Capture the cell that displays the provided text and extract its (x, y) central coordinate. 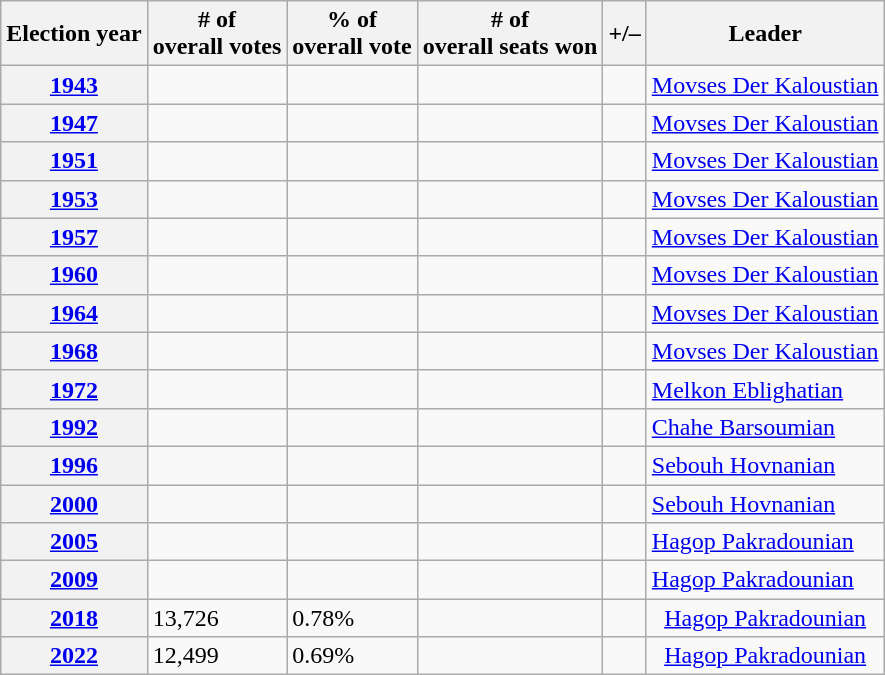
+/– (624, 34)
1957 (74, 237)
1947 (74, 123)
1972 (74, 389)
13,726 (217, 618)
Election year (74, 34)
1996 (74, 465)
2005 (74, 542)
Leader (765, 34)
2009 (74, 580)
Chahe Barsoumian (765, 427)
# ofoverall seats won (510, 34)
1960 (74, 275)
1951 (74, 161)
% ofoverall vote (352, 34)
1953 (74, 199)
2000 (74, 503)
2018 (74, 618)
0.69% (352, 656)
12,499 (217, 656)
Melkon Eblighatian (765, 389)
0.78% (352, 618)
1968 (74, 351)
# ofoverall votes (217, 34)
1943 (74, 85)
1964 (74, 313)
2022 (74, 656)
1992 (74, 427)
